Return [X, Y] of the center of cell containing provided text 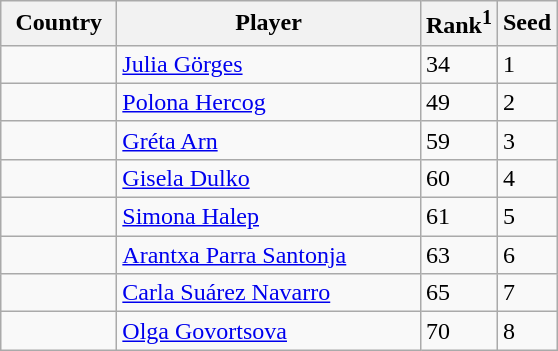
Country [59, 24]
Polona Hercog [269, 102]
5 [526, 217]
Arantxa Parra Santonja [269, 255]
59 [458, 140]
61 [458, 217]
63 [458, 255]
3 [526, 140]
34 [458, 64]
6 [526, 255]
Simona Halep [269, 217]
65 [458, 293]
Rank1 [458, 24]
Carla Suárez Navarro [269, 293]
Seed [526, 24]
Player [269, 24]
Gisela Dulko [269, 178]
7 [526, 293]
8 [526, 331]
60 [458, 178]
2 [526, 102]
Gréta Arn [269, 140]
4 [526, 178]
Julia Görges [269, 64]
Olga Govortsova [269, 331]
49 [458, 102]
1 [526, 64]
70 [458, 331]
